Pinpoint the cell where the given text exists, returning its [x, y] midpoint coordinate. 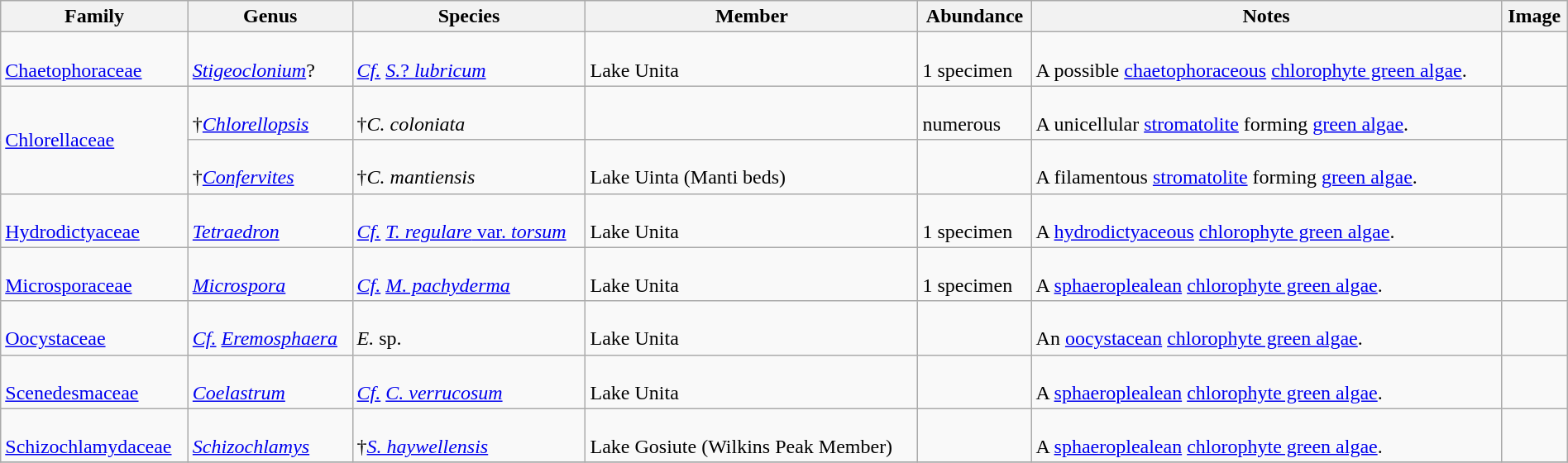
Genus [270, 17]
Hydrodictyaceae [94, 220]
Scenedesmaceae [94, 382]
A unicellular stromatolite forming green algae. [1266, 112]
Image [1534, 17]
Schizochlamydaceae [94, 435]
Chlorellaceae [94, 140]
†C. coloniata [469, 112]
Stigeoclonium? [270, 60]
Abundance [974, 17]
Lake Gosiute (Wilkins Peak Member) [752, 435]
†C. mantiensis [469, 167]
Species [469, 17]
A possible chaetophoraceous chlorophyte green algae. [1266, 60]
Schizochlamys [270, 435]
An oocystacean chlorophyte green algae. [1266, 327]
Member [752, 17]
†Chlorellopsis [270, 112]
†Confervites [270, 167]
Cf. M. pachyderma [469, 274]
A filamentous stromatolite forming green algae. [1266, 167]
A hydrodictyaceous chlorophyte green algae. [1266, 220]
Notes [1266, 17]
Cf. S.? lubricum [469, 60]
†S. haywellensis [469, 435]
numerous [974, 112]
Lake Uinta (Manti beds) [752, 167]
Cf. Eremosphaera [270, 327]
Cf. C. verrucosum [469, 382]
E. sp. [469, 327]
Oocystaceae [94, 327]
Microsporaceae [94, 274]
Coelastrum [270, 382]
Tetraedron [270, 220]
Cf. T. regulare var. torsum [469, 220]
Chaetophoraceae [94, 60]
Microspora [270, 274]
Family [94, 17]
